Locate the cell with the specified text and output its [X, Y] center coordinate. 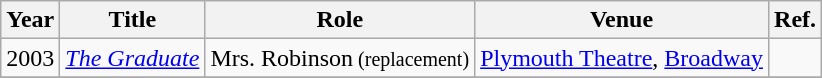
The Graduate [132, 58]
Year [30, 20]
Mrs. Robinson (replacement) [340, 58]
2003 [30, 58]
Ref. [796, 20]
Title [132, 20]
Role [340, 20]
Venue [622, 20]
Plymouth Theatre, Broadway [622, 58]
